Detect which cell encompasses the target text, then output its [x, y] center coordinate. 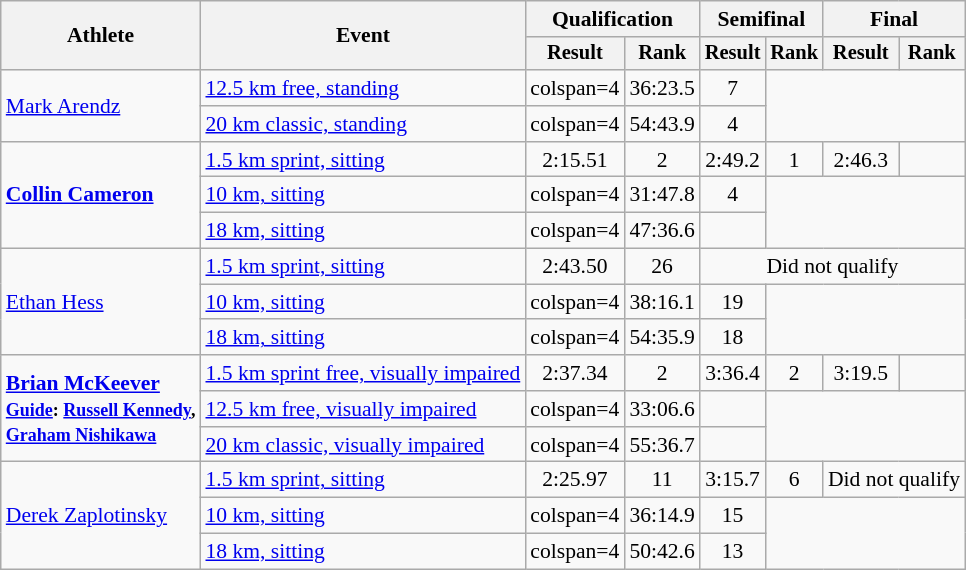
15 [733, 516]
1 [794, 160]
36:14.9 [662, 516]
Final [894, 19]
3:15.7 [733, 480]
2:49.2 [733, 160]
Qualification [612, 19]
36:23.5 [662, 88]
20 km classic, standing [362, 124]
54:43.9 [662, 124]
7 [733, 88]
Collin Cameron [101, 196]
12.5 km free, standing [362, 88]
55:36.7 [662, 445]
Brian McKeeverGuide: Russell Kennedy,Graham Nishikawa [101, 408]
31:47.8 [662, 195]
50:42.6 [662, 552]
Semifinal [762, 19]
3:19.5 [861, 373]
Mark Arendz [101, 106]
Ethan Hess [101, 302]
3:36.4 [733, 373]
33:06.6 [662, 409]
18 [733, 338]
2:43.50 [574, 267]
6 [794, 480]
12.5 km free, visually impaired [362, 409]
54:35.9 [662, 338]
Athlete [101, 36]
2:37.34 [574, 373]
11 [662, 480]
2:15.51 [574, 160]
2:46.3 [861, 160]
13 [733, 552]
38:16.1 [662, 302]
1.5 km sprint free, visually impaired [362, 373]
20 km classic, visually impaired [362, 445]
47:36.6 [662, 231]
Derek Zaplotinsky [101, 516]
2:25.97 [574, 480]
26 [662, 267]
Event [362, 36]
19 [733, 302]
